Find where the given text appears and provide that cell's center as (x, y) coordinate. 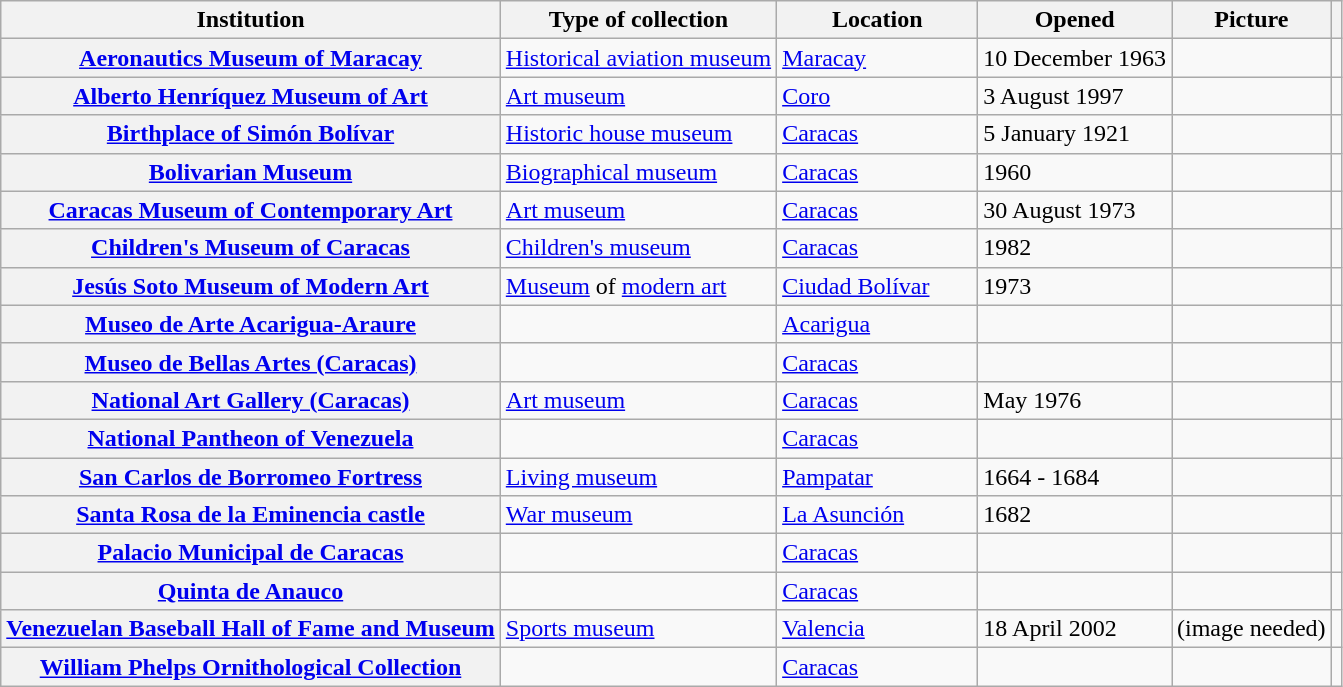
Bolivarian Museum (251, 172)
Maracay (878, 58)
Coro (878, 96)
National Art Gallery (Caracas) (251, 400)
(image needed) (1252, 629)
1973 (1075, 286)
Acarigua (878, 324)
Quinta de Anauco (251, 591)
Sports museum (638, 629)
5 January 1921 (1075, 134)
San Carlos de Borromeo Fortress (251, 477)
William Phelps Ornithological Collection (251, 667)
Location (878, 20)
Aeronautics Museum of Maracay (251, 58)
Biographical museum (638, 172)
10 December 1963 (1075, 58)
Jesús Soto Museum of Modern Art (251, 286)
30 August 1973 (1075, 210)
Museo de Bellas Artes (Caracas) (251, 362)
1960 (1075, 172)
Historical aviation museum (638, 58)
Type of collection (638, 20)
Caracas Museum of Contemporary Art (251, 210)
Ciudad Bolívar (878, 286)
Picture (1252, 20)
1982 (1075, 248)
Opened (1075, 20)
1664 - 1684 (1075, 477)
Valencia (878, 629)
Children's Museum of Caracas (251, 248)
Museum of modern art (638, 286)
Alberto Henríquez Museum of Art (251, 96)
Living museum (638, 477)
National Pantheon of Venezuela (251, 438)
Santa Rosa de la Eminencia castle (251, 515)
3 August 1997 (1075, 96)
Historic house museum (638, 134)
Museo de Arte Acarigua-Araure (251, 324)
1682 (1075, 515)
Birthplace of Simón Bolívar (251, 134)
War museum (638, 515)
Institution (251, 20)
Children's museum (638, 248)
Pampatar (878, 477)
Palacio Municipal de Caracas (251, 553)
May 1976 (1075, 400)
La Asunción (878, 515)
18 April 2002 (1075, 629)
Venezuelan Baseball Hall of Fame and Museum (251, 629)
